Extract the (X, Y) coordinate from the center of the cell holding the provided text.  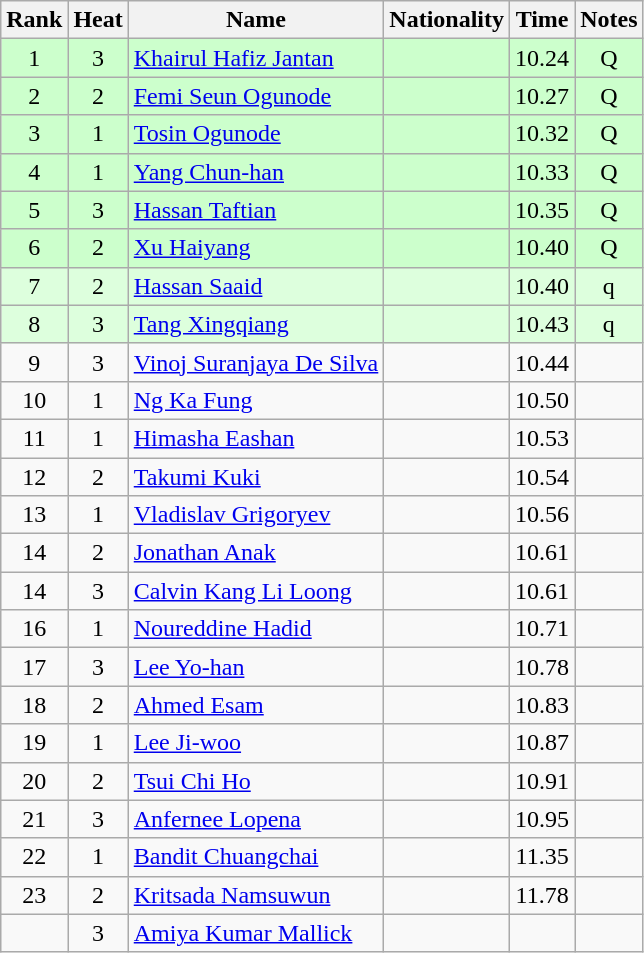
Lee Yo-han (256, 667)
Noureddine Hadid (256, 629)
Khairul Hafiz Jantan (256, 58)
8 (34, 324)
Heat (98, 20)
19 (34, 743)
5 (34, 210)
6 (34, 248)
Anfernee Lopena (256, 819)
10.44 (542, 362)
10.35 (542, 210)
10.50 (542, 400)
Calvin Kang Li Loong (256, 591)
9 (34, 362)
10.91 (542, 781)
Time (542, 20)
10.95 (542, 819)
Yang Chun-han (256, 172)
13 (34, 515)
Bandit Chuangchai (256, 857)
7 (34, 286)
10.53 (542, 438)
11 (34, 438)
10.83 (542, 705)
Ng Ka Fung (256, 400)
18 (34, 705)
12 (34, 477)
Amiya Kumar Mallick (256, 933)
23 (34, 895)
10.33 (542, 172)
Vinoj Suranjaya De Silva (256, 362)
4 (34, 172)
17 (34, 667)
10.27 (542, 96)
Rank (34, 20)
10.24 (542, 58)
Takumi Kuki (256, 477)
16 (34, 629)
Name (256, 20)
10.54 (542, 477)
21 (34, 819)
11.35 (542, 857)
20 (34, 781)
Tang Xingqiang (256, 324)
Ahmed Esam (256, 705)
Hassan Saaid (256, 286)
10.56 (542, 515)
Hassan Taftian (256, 210)
10.78 (542, 667)
10.71 (542, 629)
Himasha Eashan (256, 438)
Tosin Ogunode (256, 134)
10.87 (542, 743)
10.32 (542, 134)
Jonathan Anak (256, 553)
Notes (609, 20)
10.43 (542, 324)
Lee Ji-woo (256, 743)
Vladislav Grigoryev (256, 515)
Nationality (447, 20)
Kritsada Namsuwun (256, 895)
22 (34, 857)
10 (34, 400)
11.78 (542, 895)
Femi Seun Ogunode (256, 96)
Tsui Chi Ho (256, 781)
Xu Haiyang (256, 248)
